Output the [x, y] coordinate of the center of the cell containing the given text.  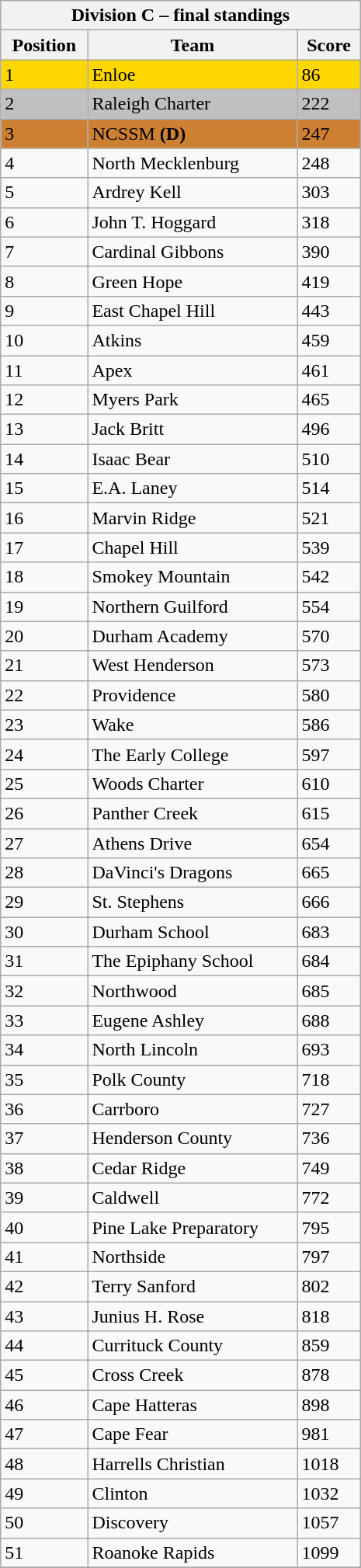
51 [44, 1552]
Raleigh Charter [193, 104]
2 [44, 104]
21 [44, 666]
48 [44, 1464]
30 [44, 932]
654 [329, 843]
Cape Fear [193, 1434]
42 [44, 1286]
Cross Creek [193, 1375]
688 [329, 1020]
Henderson County [193, 1139]
32 [44, 991]
818 [329, 1316]
683 [329, 932]
Cape Hatteras [193, 1405]
36 [44, 1109]
Polk County [193, 1080]
749 [329, 1168]
Providence [193, 695]
Northside [193, 1257]
Isaac Bear [193, 459]
496 [329, 429]
1057 [329, 1523]
554 [329, 607]
510 [329, 459]
86 [329, 75]
1099 [329, 1552]
Northwood [193, 991]
41 [44, 1257]
Jack Britt [193, 429]
Green Hope [193, 281]
37 [44, 1139]
16 [44, 518]
10 [44, 340]
727 [329, 1109]
859 [329, 1346]
North Mecklenburg [193, 163]
Junius H. Rose [193, 1316]
31 [44, 961]
North Lincoln [193, 1050]
The Epiphany School [193, 961]
797 [329, 1257]
Atkins [193, 340]
45 [44, 1375]
25 [44, 784]
Wake [193, 725]
20 [44, 636]
Currituck County [193, 1346]
580 [329, 695]
13 [44, 429]
Score [329, 45]
Northern Guilford [193, 607]
47 [44, 1434]
684 [329, 961]
521 [329, 518]
586 [329, 725]
Team [193, 45]
693 [329, 1050]
14 [44, 459]
539 [329, 548]
318 [329, 222]
39 [44, 1198]
419 [329, 281]
Smokey Mountain [193, 577]
898 [329, 1405]
19 [44, 607]
John T. Hoggard [193, 222]
Eugene Ashley [193, 1020]
465 [329, 400]
33 [44, 1020]
6 [44, 222]
685 [329, 991]
981 [329, 1434]
E.A. Laney [193, 488]
736 [329, 1139]
23 [44, 725]
28 [44, 873]
Marvin Ridge [193, 518]
248 [329, 163]
27 [44, 843]
Cedar Ridge [193, 1168]
Panther Creek [193, 813]
9 [44, 311]
Discovery [193, 1523]
15 [44, 488]
17 [44, 548]
Ardrey Kell [193, 193]
12 [44, 400]
Enloe [193, 75]
49 [44, 1493]
DaVinci's Dragons [193, 873]
878 [329, 1375]
38 [44, 1168]
222 [329, 104]
22 [44, 695]
666 [329, 902]
Clinton [193, 1493]
Apex [193, 370]
Position [44, 45]
The Early College [193, 754]
29 [44, 902]
247 [329, 134]
Cardinal Gibbons [193, 252]
Terry Sanford [193, 1286]
461 [329, 370]
43 [44, 1316]
597 [329, 754]
West Henderson [193, 666]
1 [44, 75]
Carrboro [193, 1109]
Caldwell [193, 1198]
East Chapel Hill [193, 311]
35 [44, 1080]
3 [44, 134]
573 [329, 666]
5 [44, 193]
Durham School [193, 932]
4 [44, 163]
11 [44, 370]
390 [329, 252]
St. Stephens [193, 902]
459 [329, 340]
8 [44, 281]
26 [44, 813]
615 [329, 813]
795 [329, 1227]
Woods Charter [193, 784]
610 [329, 784]
443 [329, 311]
Athens Drive [193, 843]
303 [329, 193]
Pine Lake Preparatory [193, 1227]
570 [329, 636]
Harrells Christian [193, 1464]
514 [329, 488]
665 [329, 873]
34 [44, 1050]
Myers Park [193, 400]
772 [329, 1198]
1018 [329, 1464]
44 [44, 1346]
Division C – final standings [181, 16]
1032 [329, 1493]
50 [44, 1523]
Durham Academy [193, 636]
802 [329, 1286]
7 [44, 252]
Roanoke Rapids [193, 1552]
542 [329, 577]
18 [44, 577]
46 [44, 1405]
40 [44, 1227]
NCSSM (D) [193, 134]
718 [329, 1080]
Chapel Hill [193, 548]
24 [44, 754]
